Find where the given text appears and provide that cell's center as (X, Y) coordinate. 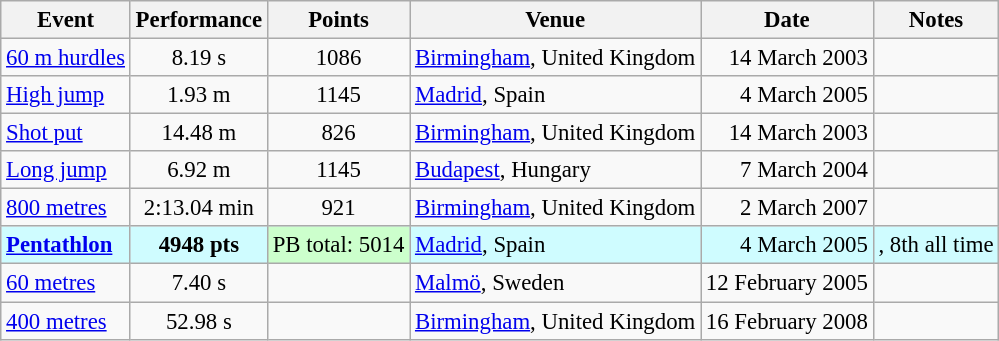
2 March 2007 (788, 208)
High jump (66, 95)
Long jump (66, 170)
Pentathlon (66, 245)
16 February 2008 (788, 321)
, 8th all time (936, 245)
7 March 2004 (788, 170)
1.93 m (198, 95)
Malmö, Sweden (556, 283)
PB total: 5014 (338, 245)
Budapest, Hungary (556, 170)
14.48 m (198, 133)
400 metres (66, 321)
Venue (556, 20)
52.98 s (198, 321)
Date (788, 20)
2:13.04 min (198, 208)
60 m hurdles (66, 58)
921 (338, 208)
12 February 2005 (788, 283)
7.40 s (198, 283)
4948 pts (198, 245)
Event (66, 20)
60 metres (66, 283)
800 metres (66, 208)
8.19 s (198, 58)
826 (338, 133)
Points (338, 20)
6.92 m (198, 170)
Performance (198, 20)
Notes (936, 20)
1086 (338, 58)
Shot put (66, 133)
